Scan for the cell matching the given text and deliver its (x, y) coordinate at center. 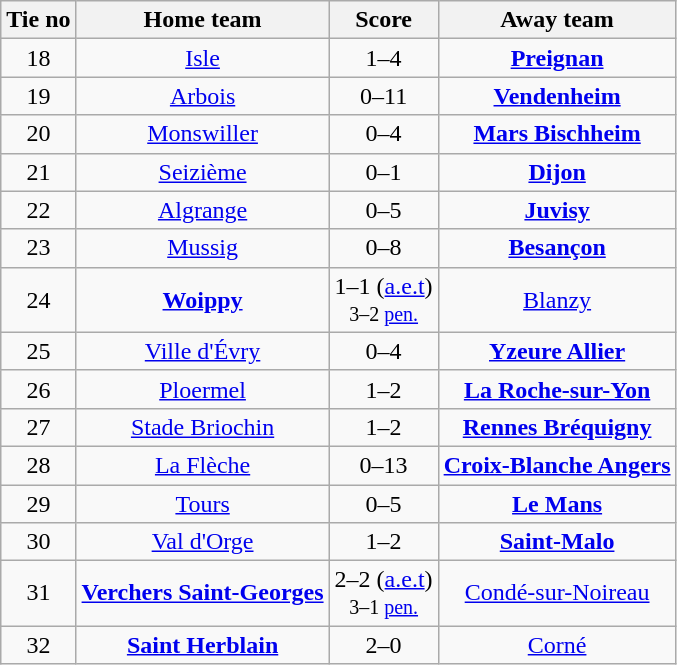
Condé-sur-Noireau (557, 594)
Saint-Malo (557, 542)
24 (38, 300)
Ville d'Évry (202, 351)
Tours (202, 503)
1–4 (384, 58)
Monswiller (202, 134)
26 (38, 389)
Blanzy (557, 300)
Verchers Saint-Georges (202, 594)
29 (38, 503)
25 (38, 351)
Vendenheim (557, 96)
La Flèche (202, 465)
2–0 (384, 645)
31 (38, 594)
Stade Briochin (202, 427)
28 (38, 465)
Woippy (202, 300)
22 (38, 210)
21 (38, 172)
23 (38, 248)
Le Mans (557, 503)
18 (38, 58)
2–2 (a.e.t) 3–1 pen. (384, 594)
Juvisy (557, 210)
27 (38, 427)
Croix-Blanche Angers (557, 465)
Saint Herblain (202, 645)
Besançon (557, 248)
19 (38, 96)
Preignan (557, 58)
Tie no (38, 20)
0–8 (384, 248)
La Roche-sur-Yon (557, 389)
Algrange (202, 210)
Mussig (202, 248)
32 (38, 645)
Away team (557, 20)
Rennes Bréquigny (557, 427)
30 (38, 542)
1–1 (a.e.t) 3–2 pen. (384, 300)
Val d'Orge (202, 542)
0–1 (384, 172)
Score (384, 20)
Ploermel (202, 389)
Seizième (202, 172)
20 (38, 134)
0–13 (384, 465)
Home team (202, 20)
Isle (202, 58)
Mars Bischheim (557, 134)
Corné (557, 645)
Yzeure Allier (557, 351)
0–11 (384, 96)
Dijon (557, 172)
Arbois (202, 96)
